Scan for the cell matching the given text and deliver its [x, y] coordinate at center. 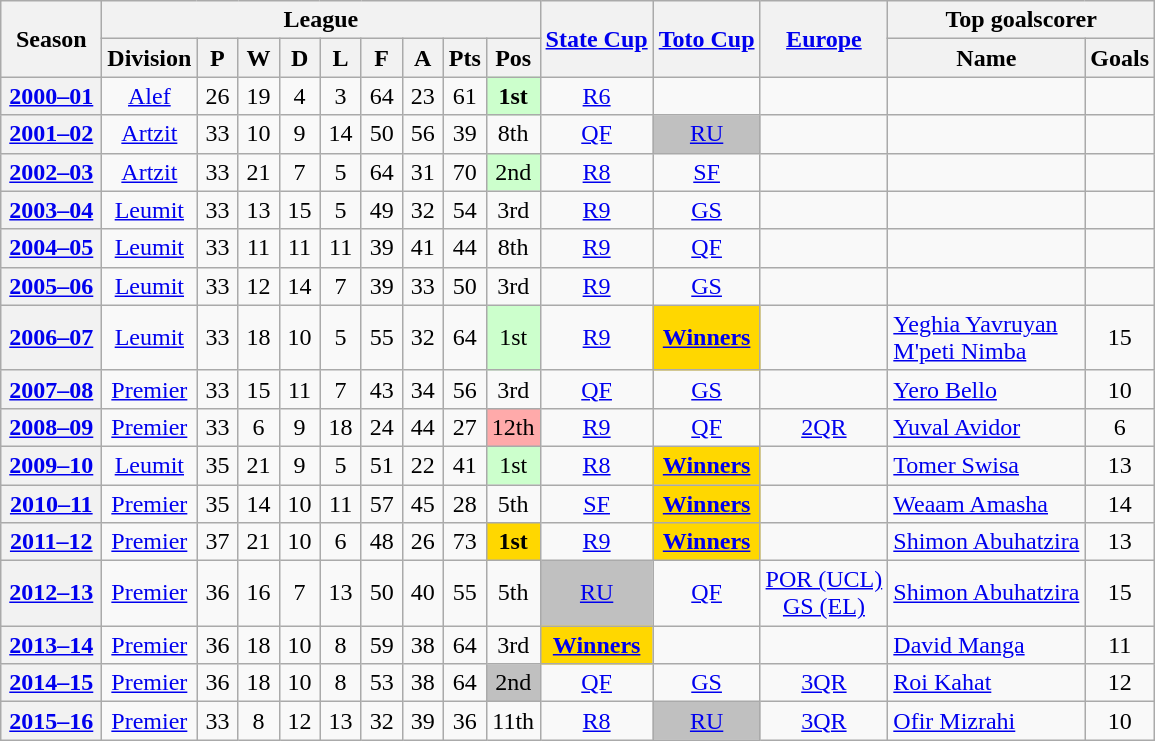
Tomer Swisa [986, 465]
Name [986, 58]
73 [464, 542]
16 [258, 594]
D [300, 58]
24 [382, 427]
2013–14 [52, 645]
51 [382, 465]
Goals [1120, 58]
43 [382, 389]
Division [150, 58]
70 [464, 172]
Weaam Amasha [986, 503]
12th [513, 427]
Yero Bello [986, 389]
53 [382, 683]
Top goalscorer [1022, 20]
Season [52, 39]
R6 [596, 96]
59 [382, 645]
2009–10 [52, 465]
2011–12 [52, 542]
Roi Kahat [986, 683]
Alef [150, 96]
28 [464, 503]
2010–11 [52, 503]
Ofir Mizrahi [986, 721]
57 [382, 503]
54 [464, 210]
2QR [824, 427]
22 [422, 465]
Europe [824, 39]
61 [464, 96]
49 [382, 210]
2006–07 [52, 338]
37 [218, 542]
2005–06 [52, 286]
31 [422, 172]
2014–15 [52, 683]
A [422, 58]
2008–09 [52, 427]
48 [382, 542]
4 [300, 96]
Pos [513, 58]
POR (UCL) GS (EL) [824, 594]
2007–08 [52, 389]
2004–05 [52, 248]
23 [422, 96]
2015–16 [52, 721]
3 [340, 96]
2001–02 [52, 134]
45 [422, 503]
F [382, 58]
34 [422, 389]
2002–03 [52, 172]
Yuval Avidor [986, 427]
11th [513, 721]
Yeghia Yavruyan M'peti Nimba [986, 338]
League [321, 20]
Toto Cup [706, 39]
27 [464, 427]
2003–04 [52, 210]
David Manga [986, 645]
P [218, 58]
W [258, 58]
L [340, 58]
2012–13 [52, 594]
19 [258, 96]
40 [422, 594]
Pts [464, 58]
State Cup [596, 39]
2000–01 [52, 96]
